Detect which cell encompasses the target text, then output its (X, Y) center coordinate. 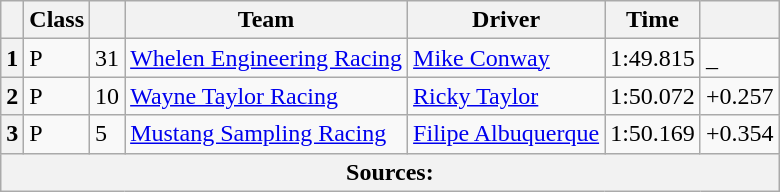
5 (108, 134)
2 (12, 96)
31 (108, 58)
Class (57, 20)
Team (266, 20)
3 (12, 134)
Driver (506, 20)
Ricky Taylor (506, 96)
+0.354 (740, 134)
_ (740, 58)
1:49.815 (653, 58)
10 (108, 96)
1:50.072 (653, 96)
Whelen Engineering Racing (266, 58)
1:50.169 (653, 134)
1 (12, 58)
Mike Conway (506, 58)
Mustang Sampling Racing (266, 134)
Wayne Taylor Racing (266, 96)
Time (653, 20)
Sources: (390, 172)
Filipe Albuquerque (506, 134)
+0.257 (740, 96)
